Identify which cell holds the provided text, then report its [X, Y] central coordinate. 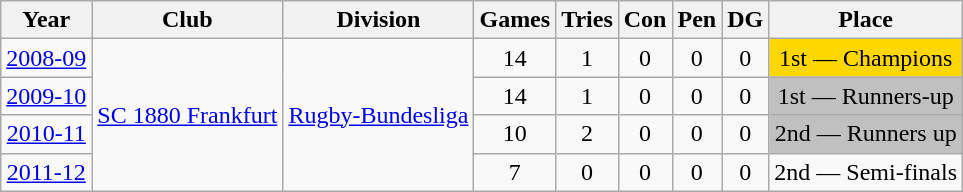
7 [515, 172]
Con [645, 20]
Pen [697, 20]
Year [46, 20]
2nd — Runners up [866, 134]
Games [515, 20]
2 [588, 134]
Place [866, 20]
10 [515, 134]
2nd — Semi-finals [866, 172]
Tries [588, 20]
1st — Champions [866, 58]
Club [188, 20]
Division [378, 20]
SC 1880 Frankfurt [188, 115]
2011-12 [46, 172]
Rugby-Bundesliga [378, 115]
2010-11 [46, 134]
2008-09 [46, 58]
1st — Runners-up [866, 96]
2009-10 [46, 96]
DG [746, 20]
